Determine the [x, y] coordinate at the center of the cell enclosing the given text.  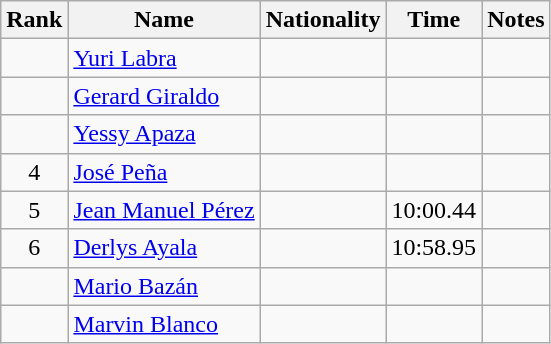
Nationality [323, 20]
Yessy Apaza [164, 134]
10:00.44 [434, 210]
Mario Bazán [164, 286]
5 [34, 210]
Name [164, 20]
Derlys Ayala [164, 248]
10:58.95 [434, 248]
4 [34, 172]
Marvin Blanco [164, 324]
Yuri Labra [164, 58]
Jean Manuel Pérez [164, 210]
Gerard Giraldo [164, 96]
José Peña [164, 172]
Rank [34, 20]
6 [34, 248]
Notes [516, 20]
Time [434, 20]
